Pinpoint the cell where the given text exists, returning its (x, y) midpoint coordinate. 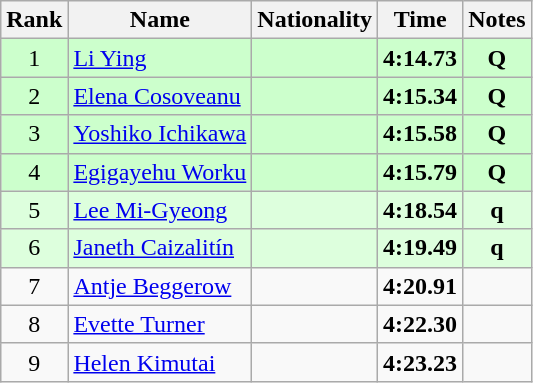
4 (34, 172)
Helen Kimutai (160, 362)
3 (34, 134)
4:18.54 (420, 210)
Li Ying (160, 58)
4:19.49 (420, 248)
4:15.34 (420, 96)
Nationality (315, 20)
Notes (497, 20)
2 (34, 96)
Janeth Caizalitín (160, 248)
8 (34, 324)
Yoshiko Ichikawa (160, 134)
Time (420, 20)
Egigayehu Worku (160, 172)
Rank (34, 20)
9 (34, 362)
4:15.79 (420, 172)
4:23.23 (420, 362)
1 (34, 58)
Elena Cosoveanu (160, 96)
4:15.58 (420, 134)
7 (34, 286)
Lee Mi-Gyeong (160, 210)
Name (160, 20)
Evette Turner (160, 324)
4:22.30 (420, 324)
4:20.91 (420, 286)
5 (34, 210)
Antje Beggerow (160, 286)
6 (34, 248)
4:14.73 (420, 58)
